Output the (x, y) coordinate of the center of the cell containing the given text.  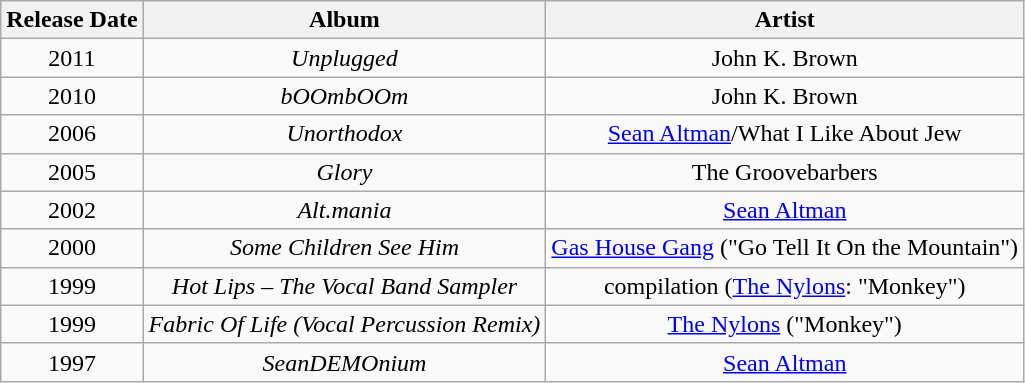
Album (344, 20)
Glory (344, 172)
SeanDEMOnium (344, 362)
Hot Lips – The Vocal Band Sampler (344, 286)
bOOmbOOm (344, 96)
2010 (72, 96)
Gas House Gang ("Go Tell It On the Mountain") (785, 248)
Sean Altman/What I Like About Jew (785, 134)
2000 (72, 248)
Some Children See Him (344, 248)
The Nylons ("Monkey") (785, 324)
Alt.mania (344, 210)
2002 (72, 210)
compilation (The Nylons: "Monkey") (785, 286)
Artist (785, 20)
Release Date (72, 20)
Fabric Of Life (Vocal Percussion Remix) (344, 324)
2005 (72, 172)
2006 (72, 134)
Unplugged (344, 58)
Unorthodox (344, 134)
The Groovebarbers (785, 172)
1997 (72, 362)
2011 (72, 58)
